Locate the cell with the specified text and output its [X, Y] center coordinate. 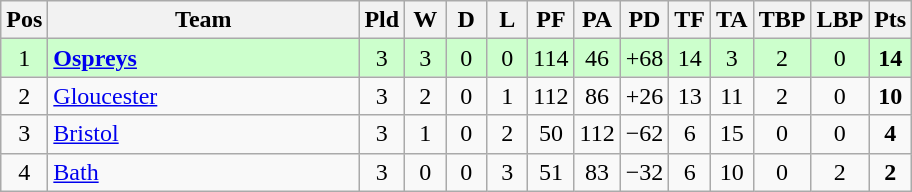
TBP [782, 20]
86 [597, 96]
Team [204, 20]
15 [732, 134]
46 [597, 58]
PA [597, 20]
D [466, 20]
Bath [204, 172]
+26 [644, 96]
Pts [890, 20]
−32 [644, 172]
TA [732, 20]
W [426, 20]
50 [551, 134]
Bristol [204, 134]
13 [690, 96]
Pos [24, 20]
Pld [382, 20]
+68 [644, 58]
Ospreys [204, 58]
114 [551, 58]
L [508, 20]
83 [597, 172]
51 [551, 172]
11 [732, 96]
PF [551, 20]
Gloucester [204, 96]
TF [690, 20]
LBP [840, 20]
−62 [644, 134]
PD [644, 20]
